Find where the given text appears and provide that cell's center as [x, y] coordinate. 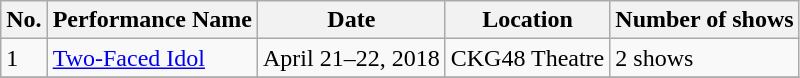
Location [528, 20]
Date [351, 20]
Number of shows [704, 20]
2 shows [704, 58]
Two-Faced Idol [152, 58]
No. [24, 20]
April 21–22, 2018 [351, 58]
CKG48 Theatre [528, 58]
Performance Name [152, 20]
1 [24, 58]
